Return the [X, Y] coordinate for the center point of the cell that contains the specified text.  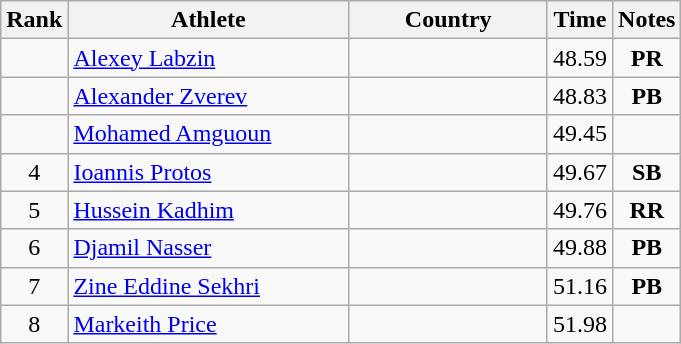
49.76 [580, 210]
Alexander Zverev [208, 96]
8 [34, 324]
SB [647, 172]
49.88 [580, 248]
Zine Eddine Sekhri [208, 286]
Time [580, 20]
48.59 [580, 58]
Rank [34, 20]
51.98 [580, 324]
51.16 [580, 286]
48.83 [580, 96]
RR [647, 210]
Athlete [208, 20]
Markeith Price [208, 324]
Notes [647, 20]
49.45 [580, 134]
5 [34, 210]
Ioannis Protos [208, 172]
PR [647, 58]
Mohamed Amguoun [208, 134]
4 [34, 172]
Djamil Nasser [208, 248]
Alexey Labzin [208, 58]
49.67 [580, 172]
7 [34, 286]
6 [34, 248]
Country [448, 20]
Hussein Kadhim [208, 210]
